Search for the cell housing the specified text and yield its (X, Y) center coordinate. 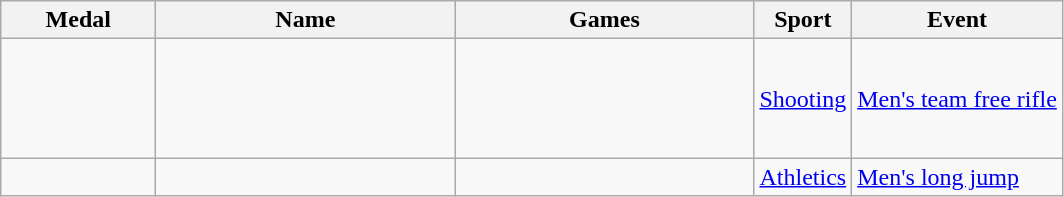
Name (306, 20)
Games (604, 20)
Event (958, 20)
Sport (803, 20)
Athletics (803, 177)
Shooting (803, 98)
Medal (78, 20)
Men's long jump (958, 177)
Men's team free rifle (958, 98)
